For the text-containing cell, return its midpoint in [x, y] coordinate format. 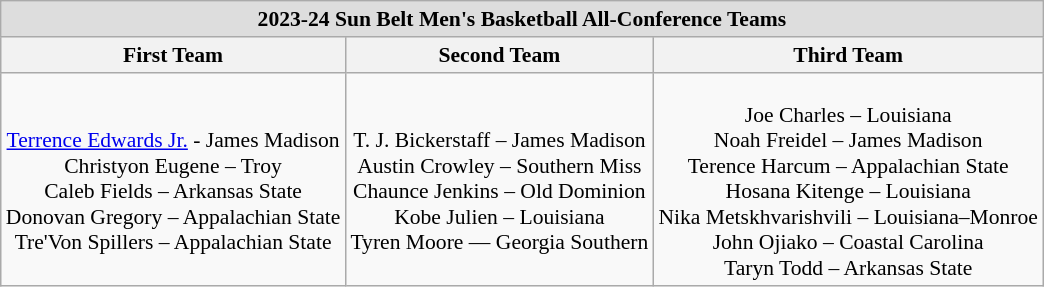
Second Team [499, 55]
Third Team [848, 55]
First Team [174, 55]
2023-24 Sun Belt Men's Basketball All-Conference Teams [522, 19]
